Return the (X, Y) coordinate for the center point of the cell that contains the specified text.  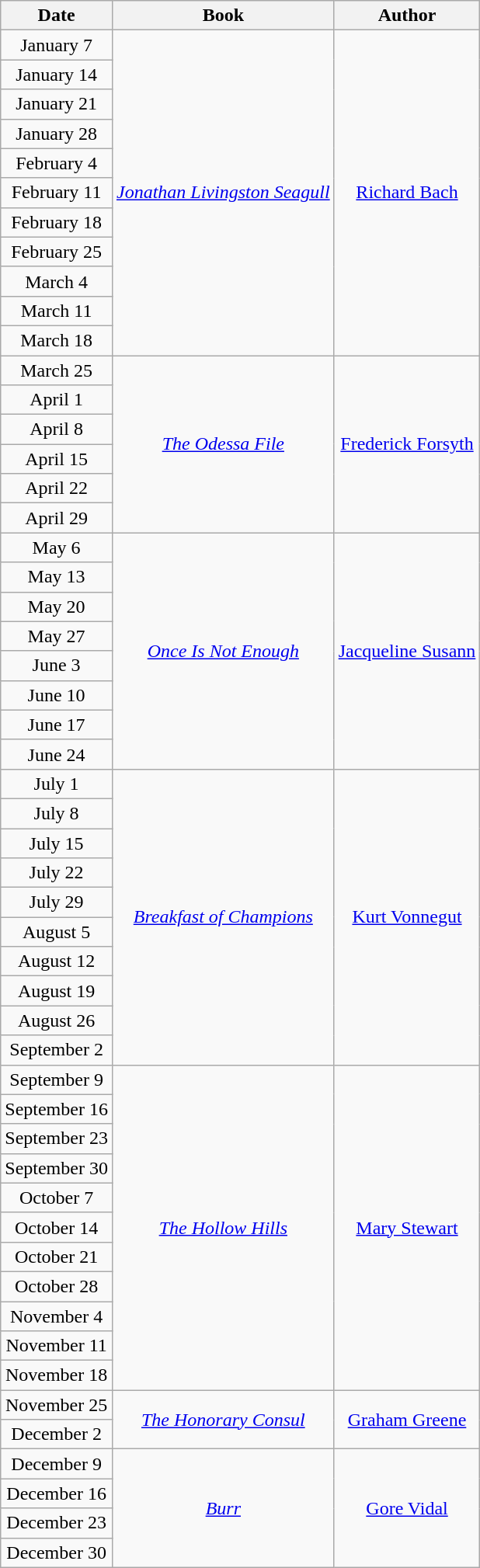
February 25 (57, 252)
Book (223, 16)
March 4 (57, 281)
September 2 (57, 1050)
November 4 (57, 1316)
June 3 (57, 666)
March 11 (57, 311)
April 29 (57, 518)
December 16 (57, 1493)
September 9 (57, 1080)
Date (57, 16)
September 30 (57, 1168)
Jacqueline Susann (407, 651)
Graham Greene (407, 1420)
December 30 (57, 1552)
June 17 (57, 725)
Author (407, 16)
July 8 (57, 813)
June 24 (57, 754)
Gore Vidal (407, 1508)
August 19 (57, 991)
May 13 (57, 577)
October 14 (57, 1227)
September 16 (57, 1109)
The Hollow Hills (223, 1227)
June 10 (57, 695)
July 29 (57, 902)
Mary Stewart (407, 1227)
October 21 (57, 1257)
May 27 (57, 636)
Burr (223, 1508)
February 18 (57, 222)
February 4 (57, 163)
Jonathan Livingston Seagull (223, 193)
May 6 (57, 548)
March 18 (57, 340)
February 11 (57, 193)
May 20 (57, 607)
April 8 (57, 429)
Breakfast of Champions (223, 916)
Kurt Vonnegut (407, 916)
October 7 (57, 1198)
April 1 (57, 400)
The Odessa File (223, 444)
August 12 (57, 961)
The Honorary Consul (223, 1420)
March 25 (57, 370)
August 26 (57, 1020)
Once Is Not Enough (223, 651)
July 22 (57, 873)
July 15 (57, 843)
October 28 (57, 1286)
December 9 (57, 1464)
April 22 (57, 488)
December 2 (57, 1434)
Frederick Forsyth (407, 444)
January 14 (57, 75)
December 23 (57, 1523)
January 21 (57, 104)
July 1 (57, 784)
November 18 (57, 1375)
September 23 (57, 1139)
January 7 (57, 45)
November 11 (57, 1346)
January 28 (57, 134)
Richard Bach (407, 193)
August 5 (57, 932)
November 25 (57, 1405)
April 15 (57, 459)
